Scan for the cell matching the given text and deliver its [X, Y] coordinate at center. 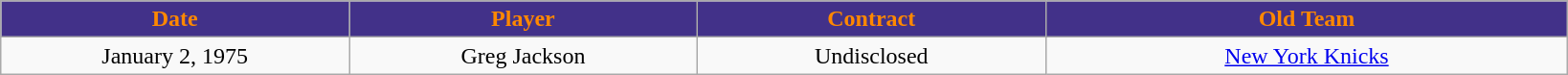
January 2, 1975 [175, 56]
New York Knicks [1307, 56]
Contract [871, 19]
Old Team [1307, 19]
Greg Jackson [524, 56]
Undisclosed [871, 56]
Player [524, 19]
Date [175, 19]
